Output the (X, Y) coordinate of the center of the cell containing the given text.  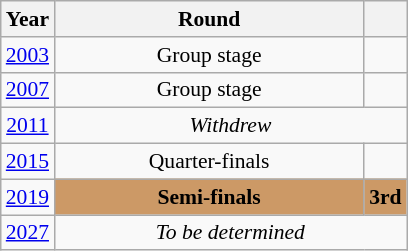
2019 (28, 197)
Round (209, 19)
Semi-finals (209, 197)
Withdrew (230, 126)
2011 (28, 126)
To be determined (230, 233)
2007 (28, 90)
3rd (386, 197)
Year (28, 19)
2015 (28, 162)
Quarter-finals (209, 162)
2003 (28, 55)
2027 (28, 233)
